Search for the cell housing the specified text and yield its (x, y) center coordinate. 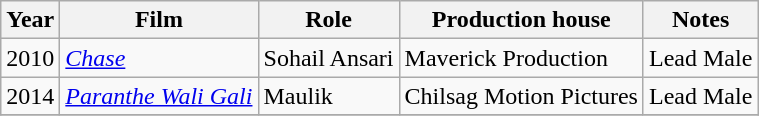
Chilsag Motion Pictures (521, 96)
Paranthe Wali Gali (159, 96)
2010 (30, 58)
Maulik (328, 96)
Film (159, 20)
2014 (30, 96)
Production house (521, 20)
Role (328, 20)
Sohail Ansari (328, 58)
Chase (159, 58)
Year (30, 20)
Notes (700, 20)
Maverick Production (521, 58)
